Find where the given text appears and provide that cell's center as (X, Y) coordinate. 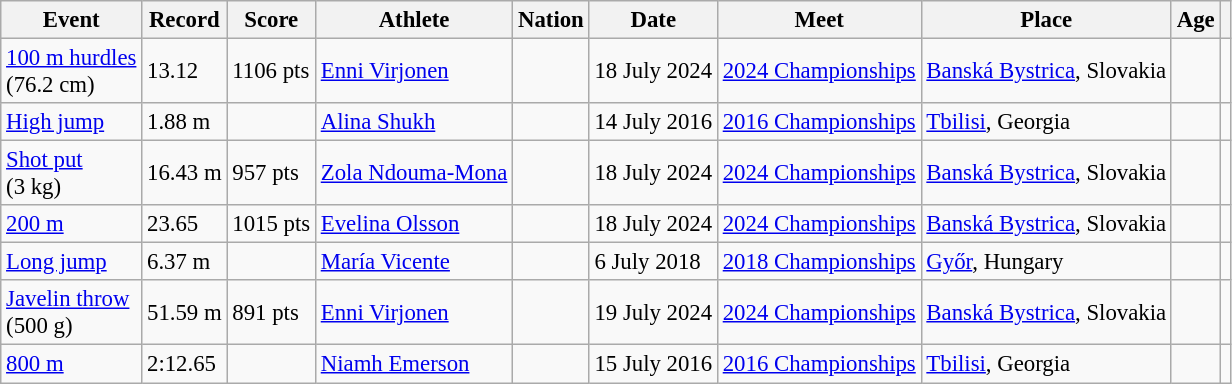
100 m hurdles(76.2 cm) (72, 72)
Javelin throw(500 g) (72, 312)
51.59 m (184, 312)
Shot put(3 kg) (72, 174)
6 July 2018 (653, 262)
19 July 2024 (653, 312)
Evelina Olsson (414, 224)
Nation (551, 20)
Age (1196, 20)
200 m (72, 224)
Score (271, 20)
Meet (819, 20)
23.65 (184, 224)
1015 pts (271, 224)
Long jump (72, 262)
Date (653, 20)
Niamh Emerson (414, 364)
957 pts (271, 174)
14 July 2016 (653, 122)
Alina Shukh (414, 122)
Győr, Hungary (1046, 262)
Record (184, 20)
1106 pts (271, 72)
Place (1046, 20)
1.88 m (184, 122)
Zola Ndouma-Mona (414, 174)
María Vicente (414, 262)
13.12 (184, 72)
891 pts (271, 312)
800 m (72, 364)
2:12.65 (184, 364)
6.37 m (184, 262)
15 July 2016 (653, 364)
Event (72, 20)
2018 Championships (819, 262)
High jump (72, 122)
16.43 m (184, 174)
Athlete (414, 20)
